Output the (x, y) coordinate of the center of the cell containing the given text.  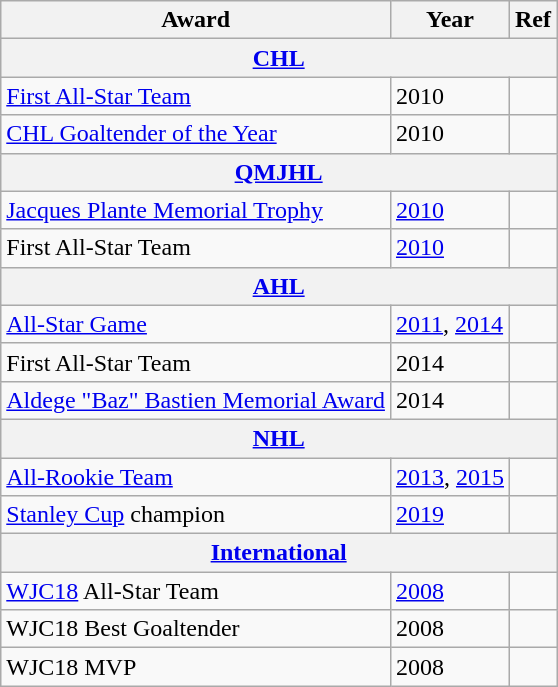
WJC18 Best Goaltender (196, 629)
International (279, 553)
2019 (450, 515)
All-Star Game (196, 324)
All-Rookie Team (196, 477)
CHL Goaltender of the Year (196, 134)
Award (196, 20)
Year (450, 20)
2011, 2014 (450, 324)
QMJHL (279, 172)
NHL (279, 438)
WJC18 MVP (196, 667)
Aldege "Baz" Bastien Memorial Award (196, 400)
Stanley Cup champion (196, 515)
Ref (534, 20)
CHL (279, 58)
Jacques Plante Memorial Trophy (196, 210)
AHL (279, 286)
2013, 2015 (450, 477)
WJC18 All-Star Team (196, 591)
